Output the [X, Y] coordinate of the center of the cell containing the given text.  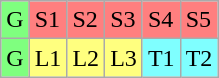
S1 [48, 20]
T2 [199, 58]
L3 [124, 58]
S4 [161, 20]
L2 [86, 58]
S5 [199, 20]
L1 [48, 58]
T1 [161, 58]
S2 [86, 20]
S3 [124, 20]
